Provide the [x, y] coordinate of the cell's center where the given text is located.  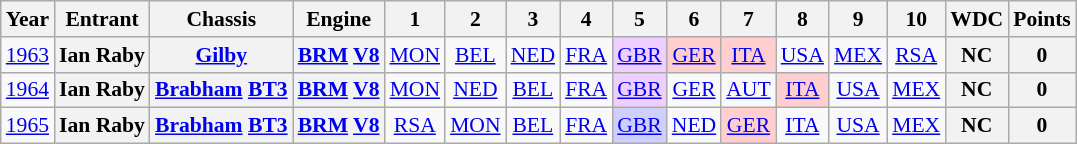
4 [586, 19]
1 [416, 19]
Chassis [222, 19]
2 [476, 19]
5 [640, 19]
1964 [28, 90]
3 [533, 19]
Gilby [222, 55]
10 [916, 19]
Engine [339, 19]
Points [1042, 19]
AUT [748, 90]
1965 [28, 126]
6 [694, 19]
7 [748, 19]
WDC [976, 19]
Year [28, 19]
8 [802, 19]
Entrant [102, 19]
9 [858, 19]
1963 [28, 55]
